Provide the (X, Y) coordinate of the cell's center where the given text is located.  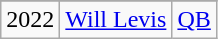
2022 (30, 20)
QB (194, 20)
Will Levis (116, 20)
